Pinpoint the cell where the given text exists, returning its [X, Y] midpoint coordinate. 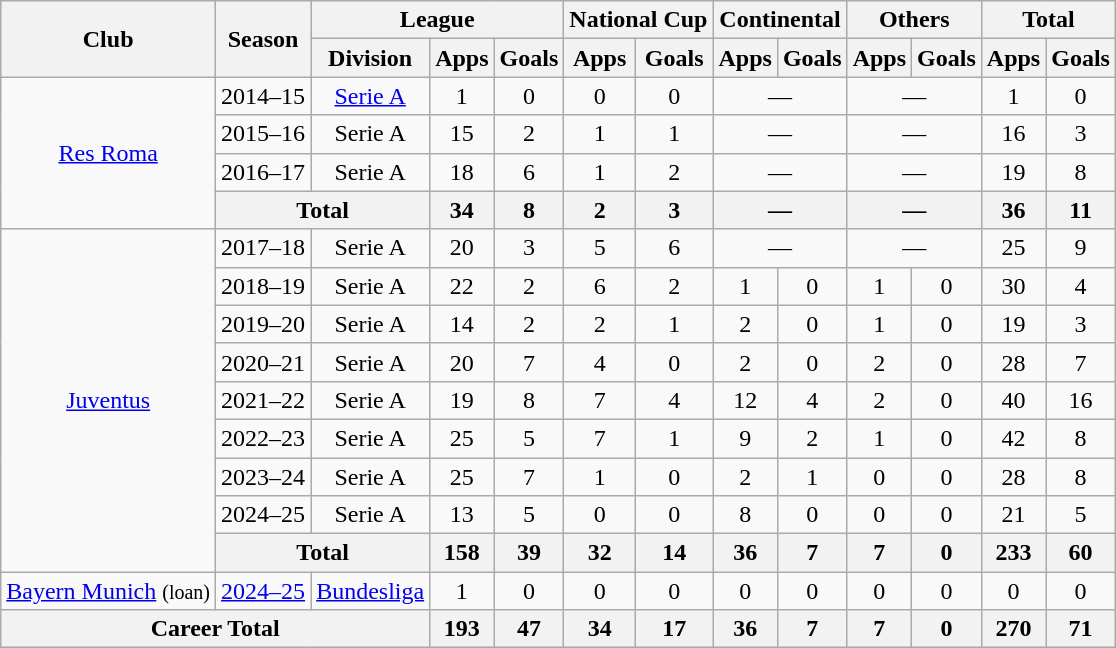
270 [1013, 629]
12 [745, 400]
2020–21 [264, 362]
Bayern Munich (loan) [108, 591]
Division [370, 58]
2023–24 [264, 477]
71 [1081, 629]
233 [1013, 553]
2017–18 [264, 248]
22 [462, 286]
Bundesliga [370, 591]
Continental [780, 20]
30 [1013, 286]
2014–15 [264, 96]
17 [674, 629]
Res Roma [108, 153]
2015–16 [264, 134]
National Cup [638, 20]
193 [462, 629]
Season [264, 39]
18 [462, 172]
32 [600, 553]
Club [108, 39]
2021–22 [264, 400]
11 [1081, 210]
15 [462, 134]
158 [462, 553]
47 [529, 629]
Career Total [216, 629]
21 [1013, 515]
2022–23 [264, 438]
39 [529, 553]
40 [1013, 400]
2018–19 [264, 286]
2016–17 [264, 172]
Juventus [108, 400]
League [438, 20]
13 [462, 515]
Others [914, 20]
60 [1081, 553]
2019–20 [264, 324]
42 [1013, 438]
